Find where the given text appears and provide that cell's center as [x, y] coordinate. 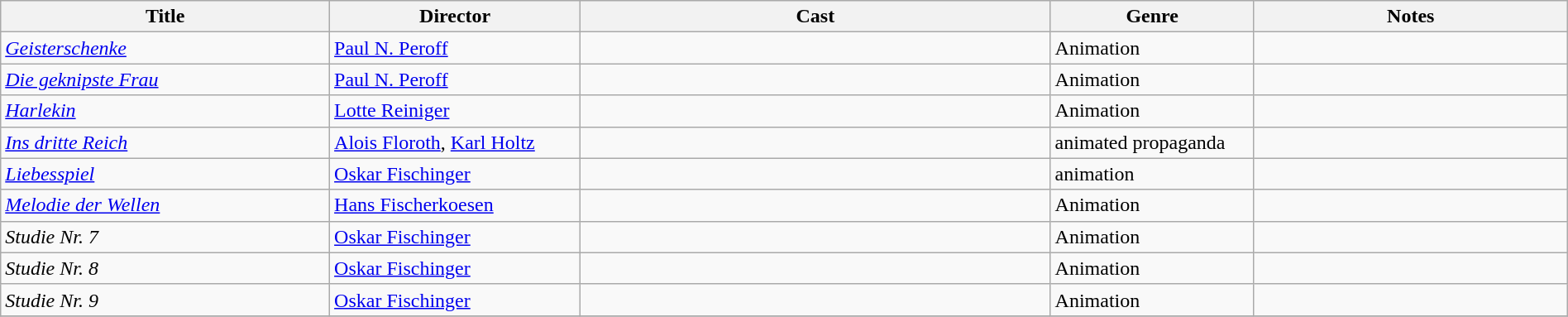
Alois Floroth, Karl Holtz [455, 142]
Studie Nr. 8 [165, 268]
Melodie der Wellen [165, 205]
Studie Nr. 7 [165, 237]
Lotte Reiniger [455, 111]
Ins dritte Reich [165, 142]
animated propaganda [1152, 142]
Harlekin [165, 111]
animation [1152, 174]
Title [165, 17]
Director [455, 17]
Studie Nr. 9 [165, 300]
Liebesspiel [165, 174]
Cast [815, 17]
Hans Fischerkoesen [455, 205]
Geisterschenke [165, 48]
Notes [1411, 17]
Genre [1152, 17]
Die geknipste Frau [165, 79]
